Locate the cell with the specified text and output its (x, y) center coordinate. 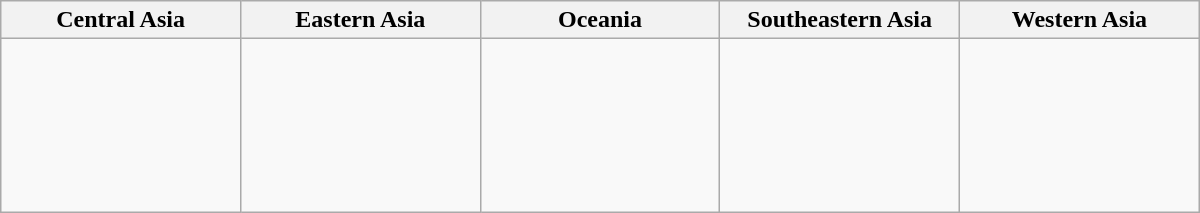
Western Asia (1080, 20)
Eastern Asia (360, 20)
Central Asia (121, 20)
Southeastern Asia (840, 20)
Oceania (600, 20)
